Determine the [X, Y] coordinate at the center of the cell enclosing the given text.  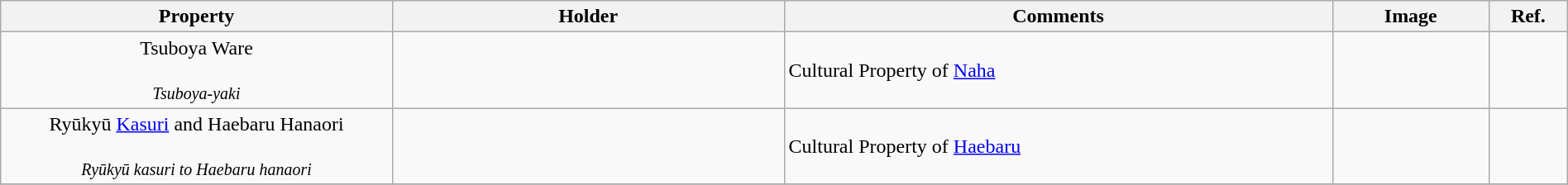
Ref. [1528, 17]
Cultural Property of Haebaru [1059, 146]
Ryūkyū Kasuri and Haebaru HanaoriRyūkyū kasuri to Haebaru hanaori [197, 146]
Cultural Property of Naha [1059, 70]
Comments [1059, 17]
Property [197, 17]
Holder [588, 17]
Tsuboya WareTsuboya-yaki [197, 70]
Image [1411, 17]
